Capture the cell that displays the provided text and extract its [X, Y] central coordinate. 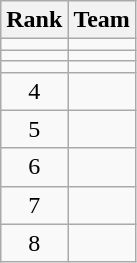
6 [34, 167]
5 [34, 129]
Rank [34, 20]
4 [34, 91]
7 [34, 205]
8 [34, 243]
Team [102, 20]
